Extract the [x, y] coordinate from the center of the cell holding the provided text.  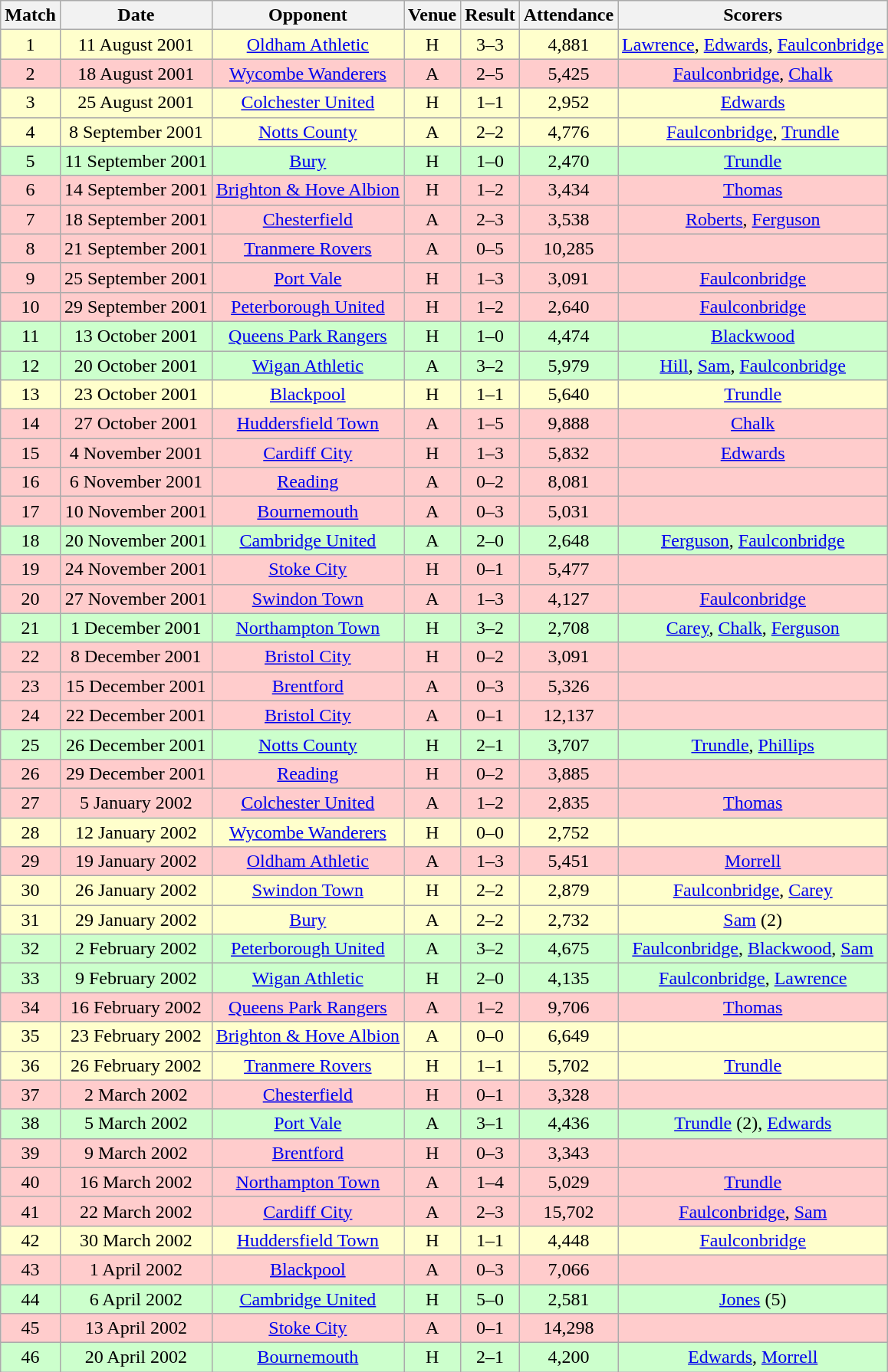
2,640 [568, 307]
3,328 [568, 1095]
19 January 2002 [136, 862]
10 November 2001 [136, 511]
2,648 [568, 540]
46 [31, 1357]
Match [31, 15]
30 [31, 891]
5 [31, 161]
25 August 2001 [136, 103]
20 April 2002 [136, 1357]
39 [31, 1153]
28 [31, 832]
5 January 2002 [136, 803]
Blackwood [753, 336]
24 November 2001 [136, 569]
4,200 [568, 1357]
1–5 [490, 424]
21 [31, 628]
23 February 2002 [136, 1036]
Faulconbridge, Carey [753, 891]
8 December 2001 [136, 657]
Roberts, Ferguson [753, 219]
12 January 2002 [136, 832]
26 January 2002 [136, 891]
4 [31, 132]
6 [31, 190]
22 March 2002 [136, 1211]
5,477 [568, 569]
38 [31, 1124]
27 October 2001 [136, 424]
29 January 2002 [136, 920]
11 September 2001 [136, 161]
29 [31, 862]
34 [31, 1007]
33 [31, 978]
11 August 2001 [136, 44]
2,708 [568, 628]
21 September 2001 [136, 248]
Faulconbridge, Chalk [753, 74]
5,029 [568, 1182]
3,538 [568, 219]
8,081 [568, 482]
1 April 2002 [136, 1269]
13 April 2002 [136, 1328]
24 [31, 715]
5,326 [568, 686]
23 October 2001 [136, 395]
40 [31, 1182]
Attendance [568, 15]
43 [31, 1269]
2,879 [568, 891]
16 February 2002 [136, 1007]
5 March 2002 [136, 1124]
14 September 2001 [136, 190]
10,285 [568, 248]
16 March 2002 [136, 1182]
16 [31, 482]
7,066 [568, 1269]
15,702 [568, 1211]
2,952 [568, 103]
26 [31, 773]
5,832 [568, 453]
5–0 [490, 1299]
6 November 2001 [136, 482]
2 February 2002 [136, 949]
13 [31, 395]
9 February 2002 [136, 978]
3,434 [568, 190]
Venue [432, 15]
2,470 [568, 161]
5,640 [568, 395]
29 December 2001 [136, 773]
5,425 [568, 74]
22 [31, 657]
17 [31, 511]
Ferguson, Faulconbridge [753, 540]
18 [31, 540]
Jones (5) [753, 1299]
9,888 [568, 424]
4,881 [568, 44]
36 [31, 1065]
Lawrence, Edwards, Faulconbridge [753, 44]
19 [31, 569]
12 [31, 366]
4,675 [568, 949]
20 October 2001 [136, 366]
10 [31, 307]
20 November 2001 [136, 540]
42 [31, 1240]
23 [31, 686]
8 [31, 248]
44 [31, 1299]
1–4 [490, 1182]
41 [31, 1211]
30 March 2002 [136, 1240]
Hill, Sam, Faulconbridge [753, 366]
13 October 2001 [136, 336]
15 [31, 453]
Chalk [753, 424]
25 September 2001 [136, 277]
27 November 2001 [136, 599]
27 [31, 803]
2,732 [568, 920]
26 December 2001 [136, 744]
35 [31, 1036]
4,127 [568, 599]
25 [31, 744]
5,702 [568, 1065]
15 December 2001 [136, 686]
3,885 [568, 773]
9 March 2002 [136, 1153]
Trundle (2), Edwards [753, 1124]
Faulconbridge, Trundle [753, 132]
3 [31, 103]
18 August 2001 [136, 74]
26 February 2002 [136, 1065]
6,649 [568, 1036]
31 [31, 920]
14 [31, 424]
Trundle, Phillips [753, 744]
2,835 [568, 803]
14,298 [568, 1328]
32 [31, 949]
9 [31, 277]
Edwards, Morrell [753, 1357]
6 April 2002 [136, 1299]
12,137 [568, 715]
11 [31, 336]
1 [31, 44]
Faulconbridge, Sam [753, 1211]
1 December 2001 [136, 628]
8 September 2001 [136, 132]
Carey, Chalk, Ferguson [753, 628]
5,451 [568, 862]
4 November 2001 [136, 453]
22 December 2001 [136, 715]
4,776 [568, 132]
4,135 [568, 978]
Date [136, 15]
0–5 [490, 248]
5,979 [568, 366]
3,707 [568, 744]
3–1 [490, 1124]
Opponent [308, 15]
3,343 [568, 1153]
Sam (2) [753, 920]
Morrell [753, 862]
2,752 [568, 832]
2,581 [568, 1299]
7 [31, 219]
20 [31, 599]
5,031 [568, 511]
4,448 [568, 1240]
Faulconbridge, Blackwood, Sam [753, 949]
2 [31, 74]
9,706 [568, 1007]
Faulconbridge, Lawrence [753, 978]
4,436 [568, 1124]
2 March 2002 [136, 1095]
37 [31, 1095]
4,474 [568, 336]
Result [490, 15]
29 September 2001 [136, 307]
45 [31, 1328]
2–5 [490, 74]
Scorers [753, 15]
3–3 [490, 44]
18 September 2001 [136, 219]
